Scan for the cell matching the given text and deliver its (X, Y) coordinate at center. 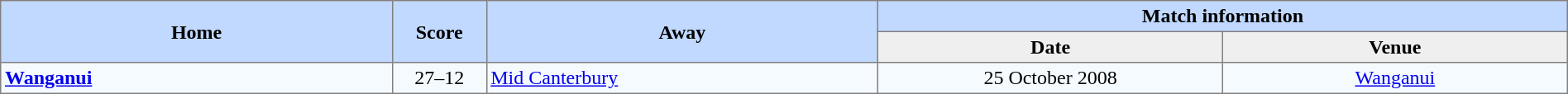
27–12 (439, 78)
Mid Canterbury (682, 78)
Score (439, 31)
Away (682, 31)
Home (197, 31)
25 October 2008 (1050, 78)
Date (1050, 47)
Venue (1394, 47)
Match information (1223, 16)
